Determine the [X, Y] coordinate at the center of the cell enclosing the given text.  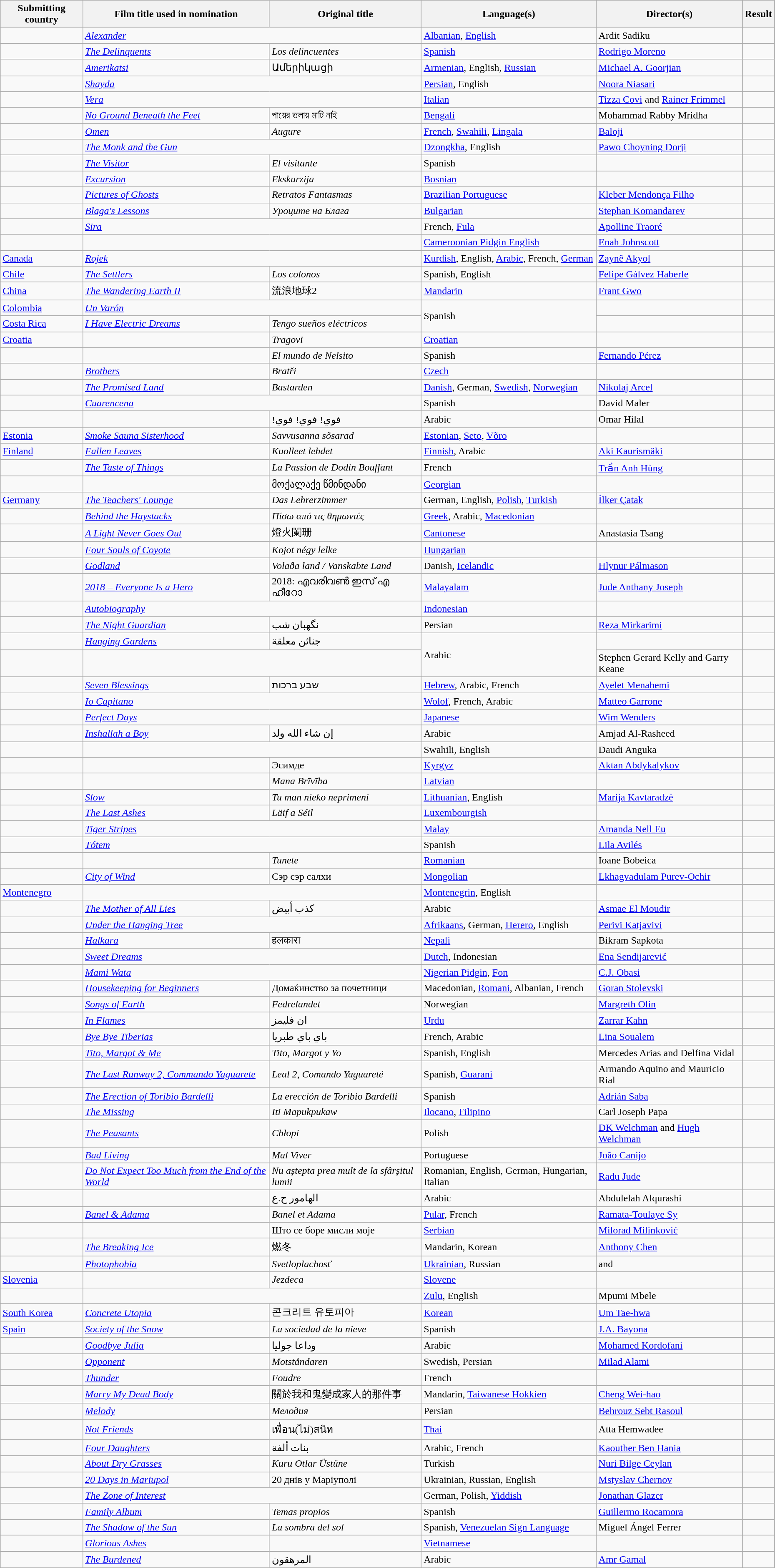
Wim Wenders [670, 717]
Swedish, Persian [509, 1362]
Lila Avilés [670, 845]
Hanging Gardens [176, 642]
Croatian [509, 340]
French, Fula [509, 227]
Ioane Bobeica [670, 861]
I Have Electric Dreams [176, 324]
Kaouther Ben Hania [670, 1448]
Behind the Haystacks [176, 516]
Germany [42, 500]
El mundo de Nelsito [345, 355]
Mandarin, Taiwanese Hokkien [509, 1394]
Thai [509, 1429]
French, Arabic [509, 1037]
Nigerian Pidgin, Fon [509, 972]
Perivi Katjavivi [670, 925]
Πίσω από τις θημωνιές [345, 516]
Polish [509, 1133]
Anthony Chen [670, 1247]
Bikram Sapkota [670, 941]
Ayelet Menahemi [670, 685]
No Ground Beneath the Feet [176, 116]
Sira [252, 227]
Stephan Komandarev [670, 211]
Turkish [509, 1464]
Kleber Mendonça Filho [670, 195]
Wolof, French, Arabic [509, 701]
Amjad Al-Rasheed [670, 733]
Inshallah a Boy [176, 733]
The Missing [176, 1112]
Jezdeca [345, 1280]
Greek, Arabic, Macedonian [509, 516]
Danish, German, Swedish, Norwegian [509, 387]
David Maler [670, 403]
Домаќинство за почетници [345, 988]
Milad Alami [670, 1362]
Hungarian [509, 550]
Эсимде [345, 765]
Songs of Earth [176, 1004]
Film title used in nomination [176, 14]
Kuru Otlar Üstüne [345, 1464]
Mongolian [509, 876]
Lina Soualem [670, 1037]
Result [758, 14]
Language(s) [509, 14]
Director(s) [670, 14]
Norwegian [509, 1004]
Pular, French [509, 1214]
Luxembourgish [509, 813]
The Mother of All Lies [176, 909]
Anastasia Tsang [670, 533]
Mami Wata [252, 972]
Goran Stolevski [670, 988]
Mohammad Rabby Mridha [670, 116]
Foudre [345, 1377]
Smoke Sauna Sisterhood [176, 435]
Kojot négy lelke [345, 550]
Nuri Bilge Ceylan [670, 1464]
Pawo Choyning Dorji [670, 147]
Rojek [252, 258]
關於我和鬼變成家人的那件事 [345, 1394]
Ամերիկացի [345, 68]
Korean [509, 1312]
Chile [42, 274]
მოქალაქე წმინდანი [345, 484]
Vietnamese [509, 1543]
Arabic, French [509, 1448]
Jude Anthany Joseph [670, 587]
Reza Mirkarimi [670, 625]
Costa Rica [42, 324]
Mpumi Mbele [670, 1296]
Cantonese [509, 533]
Spanish, Guarani [509, 1075]
Not Friends [176, 1429]
Brazilian Portuguese [509, 195]
Trần Anh Hùng [670, 468]
!فوي! فوي! فوي [345, 419]
Svetloplachosť [345, 1264]
Autobiography [252, 609]
Mohamed Kordofani [670, 1346]
Latvian [509, 781]
Cheng Wei-hao [670, 1394]
Indonesian [509, 609]
콘크리트 유토피아 [345, 1312]
Armando Aquino and Mauricio Rial [670, 1075]
ان فلیمز [345, 1020]
Los delincuentes [345, 51]
Danish, Icelandic [509, 566]
Guillermo Rocamora [670, 1511]
हलकारा [345, 941]
Finland [42, 451]
DK Welchman and Hugh Welchman [670, 1133]
La erección de Toribio Bardelli [345, 1096]
J.A. Bayona [670, 1329]
Stephen Gerard Kelly and Garry Keane [670, 663]
The Promised Land [176, 387]
燈火闌珊 [345, 533]
Tengo sueños eléctricos [345, 324]
João Canijo [670, 1155]
Carl Joseph Papa [670, 1112]
Enah Johnscott [670, 242]
Malay [509, 829]
Armenian, English, Russian [509, 68]
Sweet Dreams [252, 956]
Io Capitano [252, 701]
Canada [42, 258]
Bad Living [176, 1155]
Atta Hemwadee [670, 1429]
Vera [252, 100]
Montenegro [42, 892]
نگهبان شب [345, 625]
Alexander [252, 35]
Housekeeping for Beginners [176, 988]
الھامور ح.ع [345, 1198]
Photophobia [176, 1264]
Lithuanian, English [509, 797]
Dutch, Indonesian [509, 956]
Perfect Days [252, 717]
Ramata-Toulaye Sy [670, 1214]
Tito, Margot y Yo [345, 1053]
Banel et Adama [345, 1214]
El visitante [345, 163]
Cuarencena [252, 403]
Family Album [176, 1511]
جنائن معلقة [345, 642]
French, Swahili, Lingala [509, 131]
Spanish, Venezuelan Sign Language [509, 1527]
Four Souls of Coyote [176, 550]
The Visitor [176, 163]
Mstyslav Chernov [670, 1480]
Bye Bye Tiberias [176, 1037]
Finnish, Arabic [509, 451]
Malayalam [509, 587]
Original title [345, 14]
Fedrelandet [345, 1004]
Ilocano, Filipino [509, 1112]
Temas propios [345, 1511]
Colombia [42, 308]
Bosnian [509, 179]
Motståndaren [345, 1362]
Montenegrin, English [509, 892]
Concrete Utopia [176, 1312]
Bastarden [345, 387]
The Taste of Things [176, 468]
Slovenia [42, 1280]
Amerikatsi [176, 68]
Do Not Expect Too Much from the End of the World [176, 1176]
Retratos Fantasmas [345, 195]
Aki Kaurismäki [670, 451]
Submitting country [42, 14]
Kyrgyz [509, 765]
Shayda [252, 84]
שבע ברכות [345, 685]
Adrián Saba [670, 1096]
Italian [509, 100]
Thunder [176, 1377]
Asmae El Moudir [670, 909]
Opponent [176, 1362]
Aktan Abdykalykov [670, 765]
Urdu [509, 1020]
Hlynur Pálmason [670, 566]
Margreth Olin [670, 1004]
La sociedad de la nieve [345, 1329]
2018: എവരിവൺ ഇസ് എ ഹീറോ [345, 587]
Slow [176, 797]
Што се боре мисли моје [345, 1230]
Swahili, English [509, 750]
and [670, 1264]
Amr Gamal [670, 1559]
İlker Çatak [670, 500]
流浪地球2 [345, 291]
পায়ের তলায় মাটি নাই [345, 116]
Behrouz Sebt Rasoul [670, 1411]
Mana Brīvība [345, 781]
The Shadow of the Sun [176, 1527]
Ekskurzija [345, 179]
Baloji [670, 131]
Noora Niasari [670, 84]
20 днів у Маріуполі [345, 1480]
The Burdened [176, 1559]
Croatia [42, 340]
Augure [345, 131]
Сэр сэр салхи [345, 876]
Persian, English [509, 84]
Excursion [176, 179]
Bengali [509, 116]
Ardit Sadiku [670, 35]
Estonia [42, 435]
Los colonos [345, 274]
The Monk and the Gun [252, 147]
Savvusanna sõsarad [345, 435]
Estonian, Seto, Võro [509, 435]
Seven Blessings [176, 685]
The Wandering Earth II [176, 291]
Zaynê Akyol [670, 258]
Daudi Anguka [670, 750]
Tragovi [345, 340]
Ena Sendijarević [670, 956]
Nikolaj Arcel [670, 387]
إن شاء الله ولد [345, 733]
Michael A. Goorjian [670, 68]
Mercedes Arias and Delfina Vidal [670, 1053]
Amanda Nell Eu [670, 829]
المرهقون [345, 1559]
เพื่อน(ไม่)สนิท [345, 1429]
The Breaking Ice [176, 1247]
Pictures of Ghosts [176, 195]
Cameroonian Pidgin English [509, 242]
Ukrainian, Russian, English [509, 1480]
Melody [176, 1411]
Mandarin, Korean [509, 1247]
Lkhagvadulam Purev-Ochir [670, 876]
Un Varón [252, 308]
Hebrew, Arabic, French [509, 685]
Blaga's Lessons [176, 211]
Tunete [345, 861]
Fernando Pérez [670, 355]
Romanian [509, 861]
Four Daughters [176, 1448]
Уроците на Блага [345, 211]
Serbian [509, 1230]
The Erection of Toribio Bardelli [176, 1096]
Zulu, English [509, 1296]
燃冬 [345, 1247]
C.J. Obasi [670, 972]
South Korea [42, 1312]
Apolline Traoré [670, 227]
Kurdish, English, Arabic, French, German [509, 258]
كذب أبيض [345, 909]
Macedonian, Romani, Albanian, French [509, 988]
Mal Viver [345, 1155]
Romanian, English, German, Hungarian, Italian [509, 1176]
Goodbye Julia [176, 1346]
Kuolleet lehdet [345, 451]
Brothers [176, 371]
The Settlers [176, 274]
Halkara [176, 941]
Georgian [509, 484]
Das Lehrerzimmer [345, 500]
Frant Gwo [670, 291]
The Delinquents [176, 51]
Läif a Séil [345, 813]
China [42, 291]
Marija Kavtaradzė [670, 797]
باي باي طبريا [345, 1037]
Nu aștepta prea mult de la sfârșitul lumii [345, 1176]
Albanian, English [509, 35]
Portuguese [509, 1155]
Slovene [509, 1280]
بنات ألفة [345, 1448]
Bulgarian [509, 211]
Um Tae-hwa [670, 1312]
The Zone of Interest [252, 1495]
Spain [42, 1329]
The Last Runway 2, Commando Yaguarete [176, 1075]
Chłopi [345, 1133]
German, Polish, Yiddish [509, 1495]
Godland [176, 566]
Zarrar Kahn [670, 1020]
Afrikaans, German, Herero, English [509, 925]
Milorad Milinković [670, 1230]
Abdulelah Alqurashi [670, 1198]
Iti Mapukpukaw [345, 1112]
وداعا جوليا [345, 1346]
Nepali [509, 941]
Omen [176, 131]
Fallen Leaves [176, 451]
Мелодия [345, 1411]
City of Wind [176, 876]
20 Days in Mariupol [176, 1480]
Japanese [509, 717]
Tizza Covi and Rainer Frimmel [670, 100]
Radu Jude [670, 1176]
Banel & Adama [176, 1214]
Bratři [345, 371]
Jonathan Glazer [670, 1495]
2018 – Everyone Is a Hero [176, 587]
In Flames [176, 1020]
Dzongkha, English [509, 147]
La Passion de Dodin Bouffant [345, 468]
A Light Never Goes Out [176, 533]
Glorious Ashes [176, 1543]
Felipe Gálvez Haberle [670, 274]
German, English, Polish, Turkish [509, 500]
Tiger Stripes [252, 829]
The Peasants [176, 1133]
Czech [509, 371]
The Night Guardian [176, 625]
Tótem [252, 845]
La sombra del sol [345, 1527]
Marry My Dead Body [176, 1394]
Ukrainian, Russian [509, 1264]
Volaða land / Vanskabte Land [345, 566]
The Last Ashes [176, 813]
Leal 2, Comando Yaguareté [345, 1075]
Miguel Ángel Ferrer [670, 1527]
About Dry Grasses [176, 1464]
Rodrigo Moreno [670, 51]
Under the Hanging Tree [252, 925]
Matteo Garrone [670, 701]
The Teachers' Lounge [176, 500]
Society of the Snow [176, 1329]
Omar Hilal [670, 419]
Tu man nieko neprimeni [345, 797]
Tito, Margot & Me [176, 1053]
Mandarin [509, 291]
